Determine the [x, y] coordinate at the center of the cell enclosing the given text.  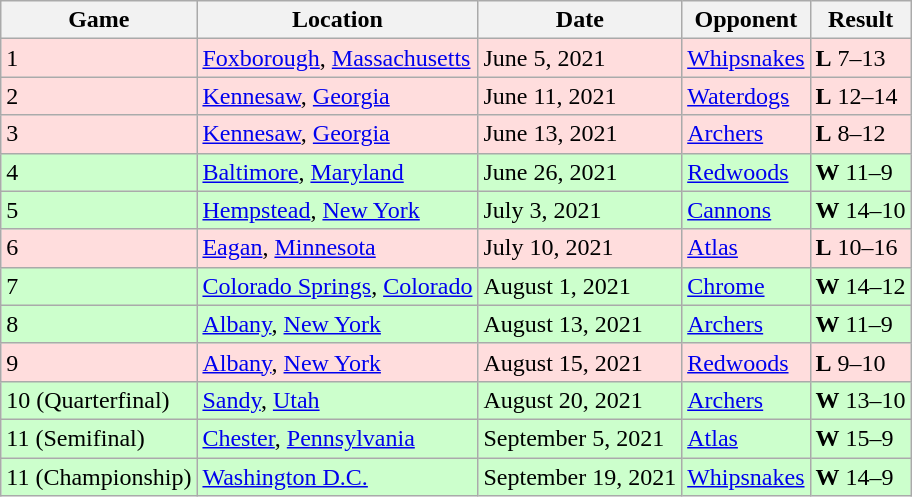
Date [580, 20]
W 15–9 [860, 438]
August 1, 2021 [580, 286]
L 7–13 [860, 58]
L 12–14 [860, 96]
L 8–12 [860, 134]
11 (Championship) [99, 477]
June 11, 2021 [580, 96]
June 26, 2021 [580, 172]
Game [99, 20]
6 [99, 248]
Location [338, 20]
8 [99, 324]
W 14–12 [860, 286]
September 19, 2021 [580, 477]
5 [99, 210]
June 13, 2021 [580, 134]
June 5, 2021 [580, 58]
Chrome [746, 286]
August 20, 2021 [580, 400]
Opponent [746, 20]
Washington D.C. [338, 477]
Hempstead, New York [338, 210]
7 [99, 286]
11 (Semifinal) [99, 438]
Eagan, Minnesota [338, 248]
L 9–10 [860, 362]
Waterdogs [746, 96]
W 13–10 [860, 400]
9 [99, 362]
3 [99, 134]
10 (Quarterfinal) [99, 400]
July 3, 2021 [580, 210]
Chester, Pennsylvania [338, 438]
Sandy, Utah [338, 400]
L 10–16 [860, 248]
4 [99, 172]
Cannons [746, 210]
1 [99, 58]
W 14–10 [860, 210]
W 14–9 [860, 477]
August 13, 2021 [580, 324]
2 [99, 96]
Foxborough, Massachusetts [338, 58]
September 5, 2021 [580, 438]
August 15, 2021 [580, 362]
Baltimore, Maryland [338, 172]
July 10, 2021 [580, 248]
Result [860, 20]
Colorado Springs, Colorado [338, 286]
